Return (X, Y) of the center of cell containing provided text 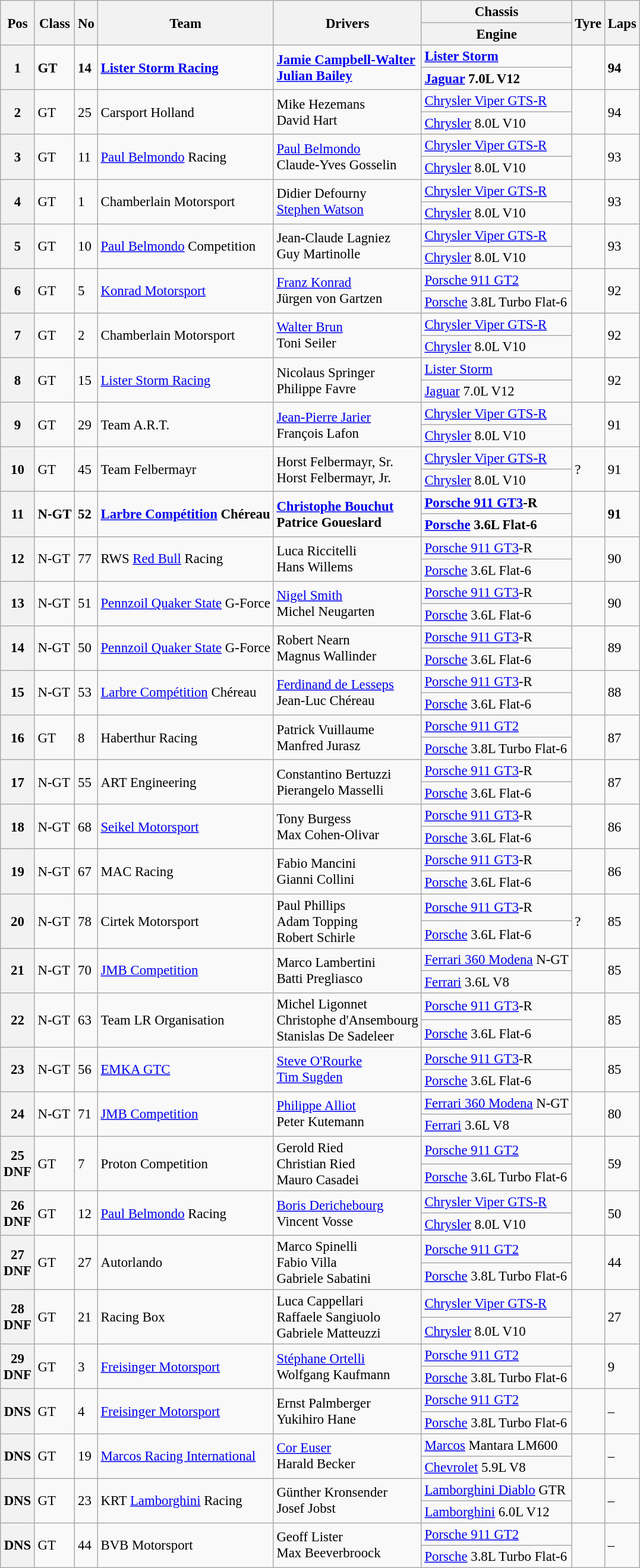
22 (18, 1020)
Jamie Campbell-Walter Julian Bailey (347, 68)
28DNF (18, 1317)
80 (622, 1114)
Boris Derichebourg Vincent Vosse (347, 1213)
Cirtek Motorsport (185, 921)
Patrick Vuillaume Manfred Jurasz (347, 738)
68 (86, 827)
13 (18, 603)
71 (86, 1114)
17 (18, 782)
59 (622, 1164)
89 (622, 649)
Carsport Holland (185, 112)
Autorlando (185, 1263)
18 (18, 827)
Drivers (347, 23)
Walter Brun Toni Seiler (347, 335)
Marco Spinelli Fabio Villa Gabriele Sabatini (347, 1263)
Horst Felbermayr, Sr. Horst Felbermayr, Jr. (347, 469)
Franz Konrad Jürgen von Gartzen (347, 291)
25 (86, 112)
45 (86, 469)
Mike Hezemans David Hart (347, 112)
Marcos Racing International (185, 1456)
Team A.R.T. (185, 425)
Luca Riccitelli Hans Willems (347, 558)
Günther Kronsender Josef Jobst (347, 1500)
77 (86, 558)
Robert Nearn Magnus Wallinder (347, 649)
Fabio Mancini Gianni Collini (347, 872)
Christophe Bouchut Patrice Goueslard (347, 514)
Paul Belmondo Claude-Yves Gosselin (347, 157)
Tony Burgess Max Cohen-Olivar (347, 827)
Proton Competition (185, 1164)
Haberthur Racing (185, 738)
Nicolaus Springer Philippe Favre (347, 380)
Marco Lambertini Batti Pregliasco (347, 970)
56 (86, 1069)
Cor Euser Harald Becker (347, 1456)
Racing Box (185, 1317)
51 (86, 603)
70 (86, 970)
16 (18, 738)
Gerold Ried Christian Ried Mauro Casadei (347, 1164)
27DNF (18, 1263)
52 (86, 514)
KRT Lamborghini Racing (185, 1500)
Didier Defourny Stephen Watson (347, 202)
Porsche 3.6L Turbo Flat-6 (497, 1177)
Ernst Palmberger Yukihiro Hane (347, 1411)
Marcos Mantara LM600 (497, 1445)
Team (185, 23)
Philippe Alliot Peter Kutemann (347, 1114)
67 (86, 872)
Nigel Smith Michel Neugarten (347, 603)
24 (18, 1114)
Ferdinand de Lesseps Jean-Luc Chéreau (347, 693)
Tyre (588, 23)
MAC Racing (185, 872)
20 (18, 921)
Lamborghini Diablo GTR (497, 1490)
BVB Motorsport (185, 1545)
63 (86, 1020)
Team LR Organisation (185, 1020)
6 (18, 291)
Paul Phillips Adam Topping Robert Schirle (347, 921)
EMKA GTC (185, 1069)
Chassis (497, 12)
ART Engineering (185, 782)
Chevrolet 5.9L V8 (497, 1467)
Class (55, 23)
Jean-Claude Lagniez Guy Martinolle (347, 246)
Lamborghini 6.0L V12 (497, 1512)
Engine (497, 34)
55 (86, 782)
29 (86, 425)
Konrad Motorsport (185, 291)
Paul Belmondo Competition (185, 246)
RWS Red Bull Racing (185, 558)
Michel Ligonnet Christophe d'Ansembourg Stanislas De Sadeleer (347, 1020)
Pos (18, 23)
Jean-Pierre Jarier François Lafon (347, 425)
Constantino Bertuzzi Pierangelo Masselli (347, 782)
26DNF (18, 1213)
Geoff Lister Max Beeverbroock (347, 1545)
No (86, 23)
25DNF (18, 1164)
Luca Cappellari Raffaele Sangiuolo Gabriele Matteuzzi (347, 1317)
Laps (622, 23)
78 (86, 921)
Team Felbermayr (185, 469)
29DNF (18, 1366)
Seikel Motorsport (185, 827)
53 (86, 693)
Steve O'Rourke Tim Sugden (347, 1069)
Stéphane Ortelli Wolfgang Kaufmann (347, 1366)
88 (622, 693)
